Pinpoint the cell where the given text exists, returning its (X, Y) midpoint coordinate. 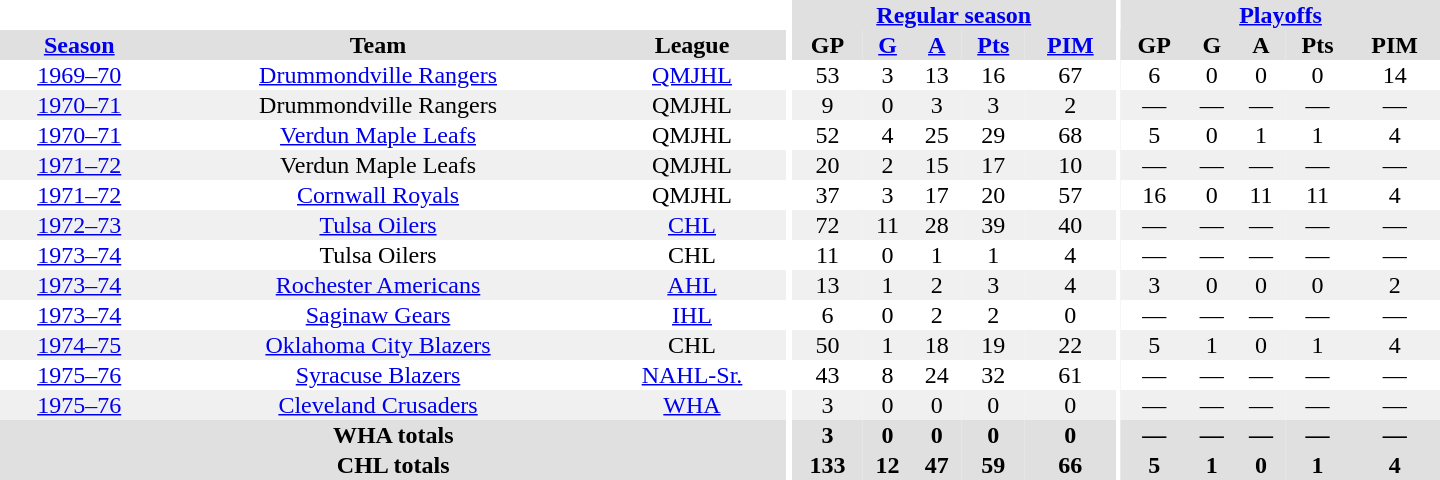
12 (888, 465)
28 (936, 225)
Oklahoma City Blazers (378, 345)
40 (1070, 225)
Rochester Americans (378, 285)
Saginaw Gears (378, 315)
14 (1394, 75)
1972–73 (80, 225)
18 (936, 345)
Season (80, 45)
15 (936, 165)
29 (993, 135)
72 (828, 225)
32 (993, 375)
10 (1070, 165)
133 (828, 465)
59 (993, 465)
1969–70 (80, 75)
9 (828, 105)
39 (993, 225)
24 (936, 375)
66 (1070, 465)
WHA (692, 405)
Team (378, 45)
43 (828, 375)
57 (1070, 195)
WHA totals (393, 435)
53 (828, 75)
Playoffs (1280, 15)
1974–75 (80, 345)
68 (1070, 135)
Cornwall Royals (378, 195)
League (692, 45)
AHL (692, 285)
52 (828, 135)
37 (828, 195)
Regular season (954, 15)
61 (1070, 375)
NAHL-Sr. (692, 375)
22 (1070, 345)
67 (1070, 75)
IHL (692, 315)
Syracuse Blazers (378, 375)
8 (888, 375)
25 (936, 135)
19 (993, 345)
Cleveland Crusaders (378, 405)
50 (828, 345)
CHL totals (393, 465)
47 (936, 465)
